Search for the cell housing the specified text and yield its [X, Y] center coordinate. 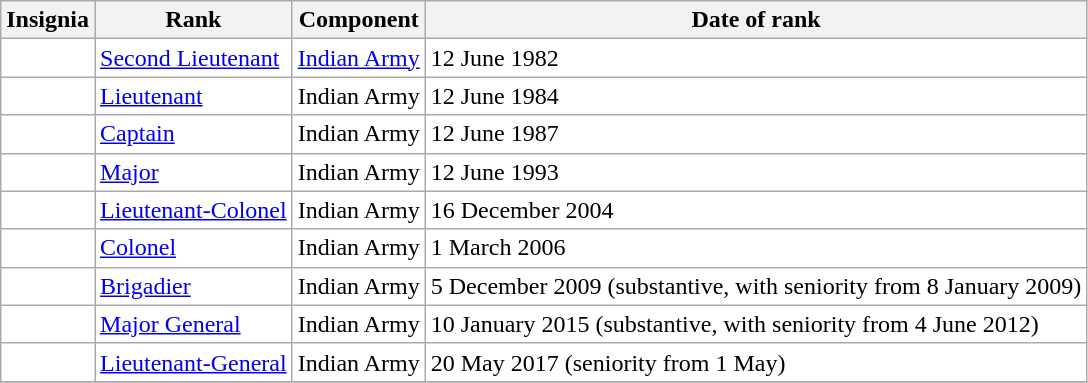
12 June 1984 [756, 96]
Date of rank [756, 20]
Brigadier [194, 286]
Second Lieutenant [194, 58]
Rank [194, 20]
Lieutenant [194, 96]
16 December 2004 [756, 210]
10 January 2015 (substantive, with seniority from 4 June 2012) [756, 324]
Lieutenant-Colonel [194, 210]
Captain [194, 134]
Major General [194, 324]
20 May 2017 (seniority from 1 May) [756, 362]
1 March 2006 [756, 248]
Lieutenant-General [194, 362]
Component [358, 20]
12 June 1993 [756, 172]
Colonel [194, 248]
Insignia [48, 20]
12 June 1982 [756, 58]
5 December 2009 (substantive, with seniority from 8 January 2009) [756, 286]
Major [194, 172]
12 June 1987 [756, 134]
